Capture the cell that displays the provided text and extract its [X, Y] central coordinate. 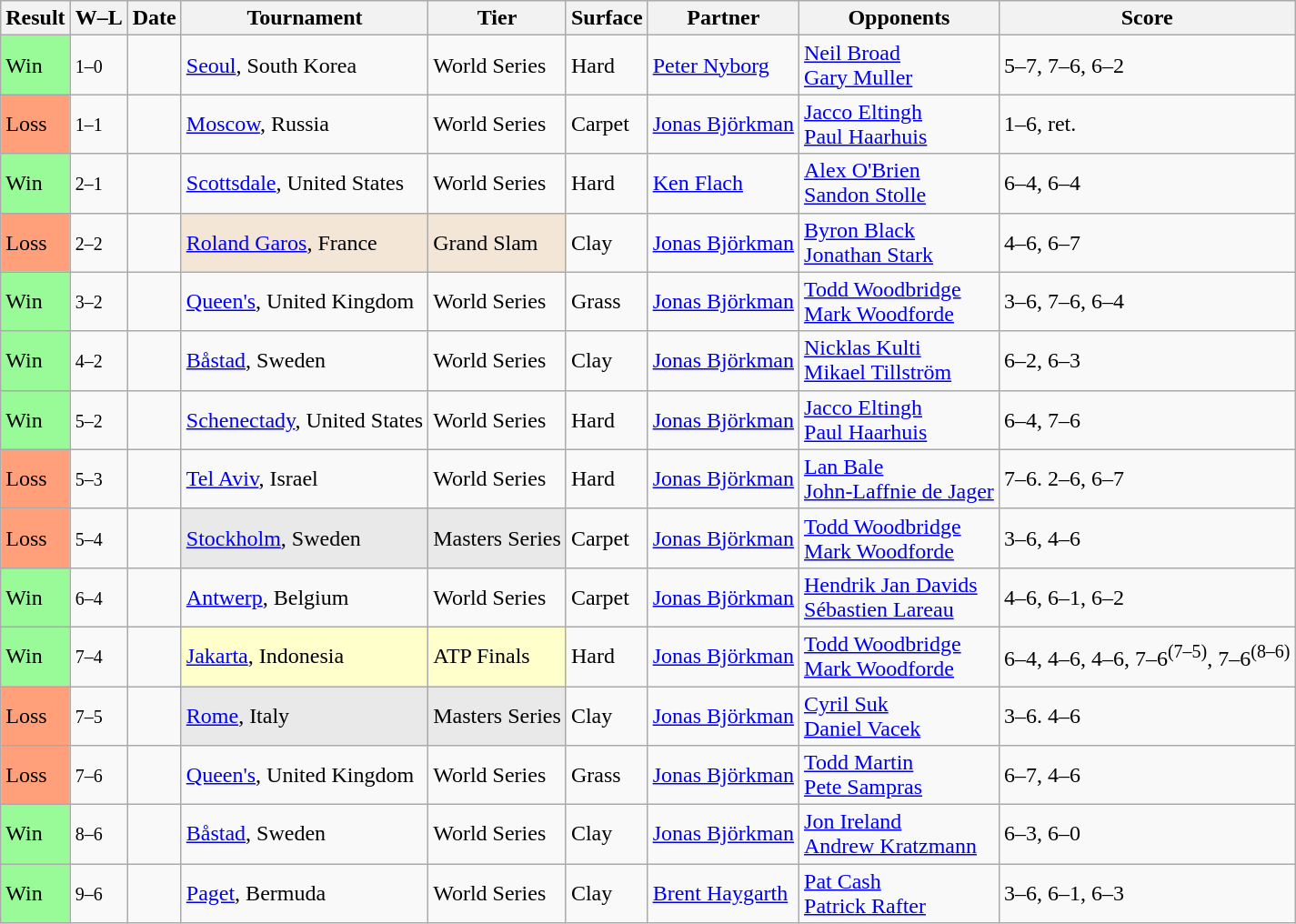
8–6 [98, 835]
7–6 [98, 775]
Tel Aviv, Israel [304, 478]
1–0 [98, 65]
4–2 [98, 360]
Cyril Suk Daniel Vacek [899, 715]
6–4, 4–6, 4–6, 7–6(7–5), 7–6(8–6) [1147, 657]
5–3 [98, 478]
Tournament [304, 18]
3–6. 4–6 [1147, 715]
5–7, 7–6, 6–2 [1147, 65]
1–1 [98, 124]
3–6, 4–6 [1147, 538]
Jon Ireland Andrew Kratzmann [899, 835]
Schenectady, United States [304, 420]
Nicklas Kulti Mikael Tillström [899, 360]
3–6, 6–1, 6–3 [1147, 893]
3–6, 7–6, 6–4 [1147, 302]
2–2 [98, 242]
9–6 [98, 893]
6–4, 6–4 [1147, 184]
Todd Martin Pete Sampras [899, 775]
Roland Garos, France [304, 242]
Hendrik Jan Davids Sébastien Lareau [899, 597]
W–L [98, 18]
Ken Flach [723, 184]
4–6, 6–7 [1147, 242]
7–4 [98, 657]
Result [35, 18]
1–6, ret. [1147, 124]
Antwerp, Belgium [304, 597]
Partner [723, 18]
6–2, 6–3 [1147, 360]
5–2 [98, 420]
Byron Black Jonathan Stark [899, 242]
3–2 [98, 302]
Surface [607, 18]
Peter Nyborg [723, 65]
6–4, 7–6 [1147, 420]
Opponents [899, 18]
7–6. 2–6, 6–7 [1147, 478]
Date [155, 18]
Scottsdale, United States [304, 184]
Tier [497, 18]
Neil Broad Gary Muller [899, 65]
5–4 [98, 538]
Score [1147, 18]
6–3, 6–0 [1147, 835]
Seoul, South Korea [304, 65]
Stockholm, Sweden [304, 538]
2–1 [98, 184]
Brent Haygarth [723, 893]
Rome, Italy [304, 715]
Lan Bale John-Laffnie de Jager [899, 478]
ATP Finals [497, 657]
Jakarta, Indonesia [304, 657]
Pat Cash Patrick Rafter [899, 893]
Grand Slam [497, 242]
6–4 [98, 597]
Moscow, Russia [304, 124]
6–7, 4–6 [1147, 775]
4–6, 6–1, 6–2 [1147, 597]
7–5 [98, 715]
Paget, Bermuda [304, 893]
Alex O'Brien Sandon Stolle [899, 184]
